Pinpoint the cell where the given text exists, returning its (x, y) midpoint coordinate. 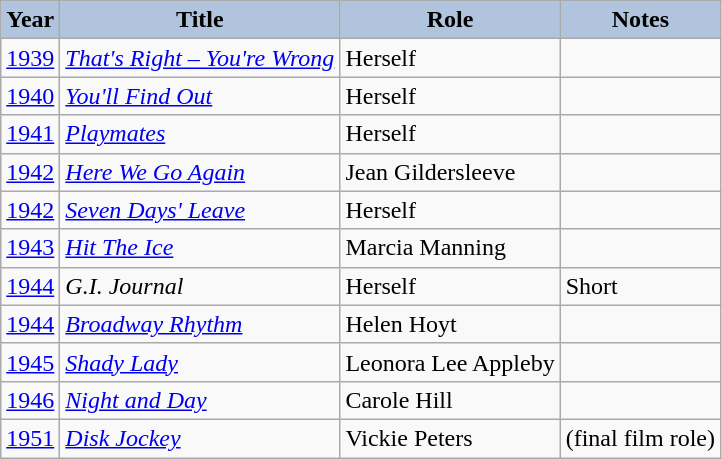
1945 (30, 362)
Shady Lady (200, 362)
1939 (30, 58)
Title (200, 20)
Vickie Peters (450, 438)
Playmates (200, 134)
Notes (640, 20)
(final film role) (640, 438)
Leonora Lee Appleby (450, 362)
Short (640, 286)
Hit The Ice (200, 248)
1943 (30, 248)
You'll Find Out (200, 96)
Disk Jockey (200, 438)
G.I. Journal (200, 286)
Seven Days' Leave (200, 210)
Carole Hill (450, 400)
Jean Gildersleeve (450, 172)
Marcia Manning (450, 248)
1951 (30, 438)
Helen Hoyt (450, 324)
1940 (30, 96)
1946 (30, 400)
Broadway Rhythm (200, 324)
1941 (30, 134)
Role (450, 20)
Here We Go Again (200, 172)
Year (30, 20)
That's Right – You're Wrong (200, 58)
Night and Day (200, 400)
